Output the (x, y) coordinate of the center of the cell containing the given text.  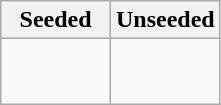
Seeded (56, 20)
Unseeded (165, 20)
